Capture the cell that displays the provided text and extract its (x, y) central coordinate. 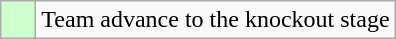
Team advance to the knockout stage (216, 20)
